For the text-containing cell, return its midpoint in (x, y) coordinate format. 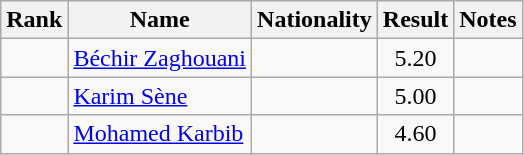
Result (415, 20)
Karim Sène (160, 96)
Mohamed Karbib (160, 134)
5.20 (415, 58)
Rank (34, 20)
Name (160, 20)
Notes (488, 20)
4.60 (415, 134)
Nationality (315, 20)
5.00 (415, 96)
Béchir Zaghouani (160, 58)
